Extract the (X, Y) coordinate from the center of the cell holding the provided text.  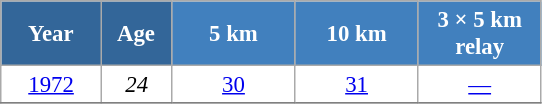
1972 (52, 85)
31 (356, 85)
24 (136, 85)
10 km (356, 34)
Year (52, 34)
— (480, 85)
Age (136, 34)
3 × 5 km relay (480, 34)
5 km (234, 34)
30 (234, 85)
